Locate the cell with the specified text and output its (X, Y) center coordinate. 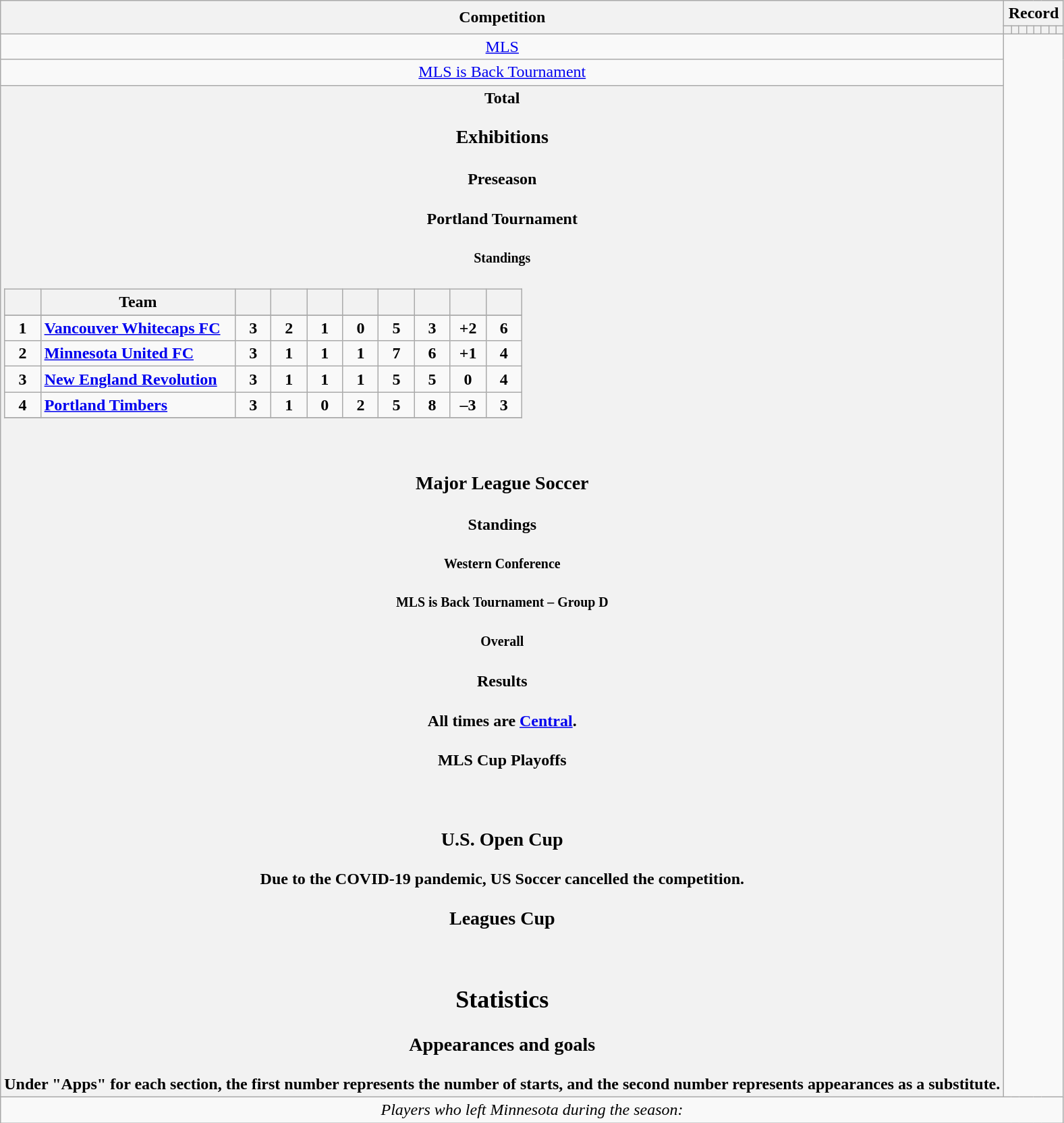
+1 (468, 354)
7 (397, 354)
Portland Timbers (138, 405)
Players who left Minnesota during the season: (532, 1110)
–3 (468, 405)
New England Revolution (138, 379)
Team (138, 302)
+2 (468, 328)
Minnesota United FC (138, 354)
Competition (502, 18)
Record (1034, 13)
MLS is Back Tournament (502, 72)
MLS (502, 47)
Vancouver Whitecaps FC (138, 328)
8 (432, 405)
